For the text-containing cell, return its midpoint in [x, y] coordinate format. 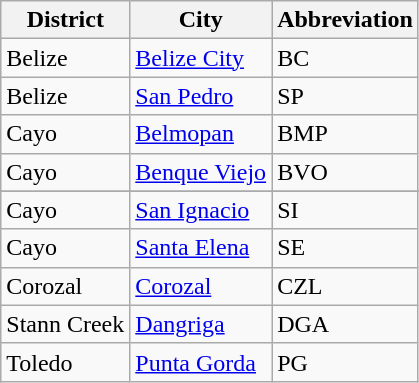
SI [346, 210]
City [201, 20]
Stann Creek [66, 324]
PG [346, 362]
CZL [346, 286]
Benque Viejo [201, 172]
District [66, 20]
DGA [346, 324]
SP [346, 96]
BC [346, 58]
Punta Gorda [201, 362]
Abbreviation [346, 20]
BMP [346, 134]
San Pedro [201, 96]
BVO [346, 172]
Santa Elena [201, 248]
SE [346, 248]
San Ignacio [201, 210]
Dangriga [201, 324]
Toledo [66, 362]
Belmopan [201, 134]
Belize City [201, 58]
